Extract the (x, y) coordinate from the center of the cell holding the provided text.  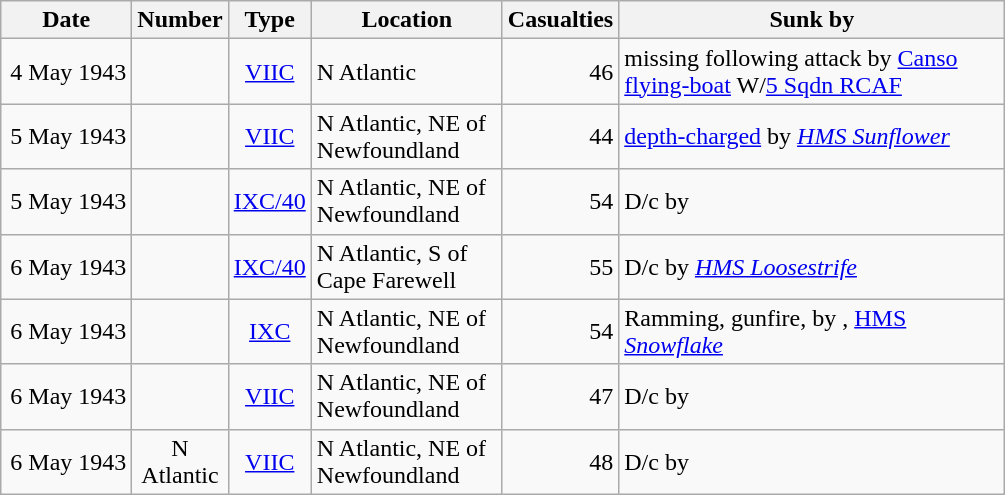
44 (560, 136)
Location (406, 20)
depth-charged by HMS Sunflower (812, 136)
4 May 1943 (66, 72)
Sunk by (812, 20)
Date (66, 20)
Ramming, gunfire, by , HMS Snowflake (812, 332)
46 (560, 72)
48 (560, 462)
55 (560, 266)
47 (560, 396)
Casualties (560, 20)
IXC (270, 332)
D/c by HMS Loosestrife (812, 266)
Number (180, 20)
Type (270, 20)
missing following attack by Canso flying-boat W/5 Sqdn RCAF (812, 72)
N Atlantic, S of Cape Farewell (406, 266)
